Capture the cell that displays the provided text and extract its [X, Y] central coordinate. 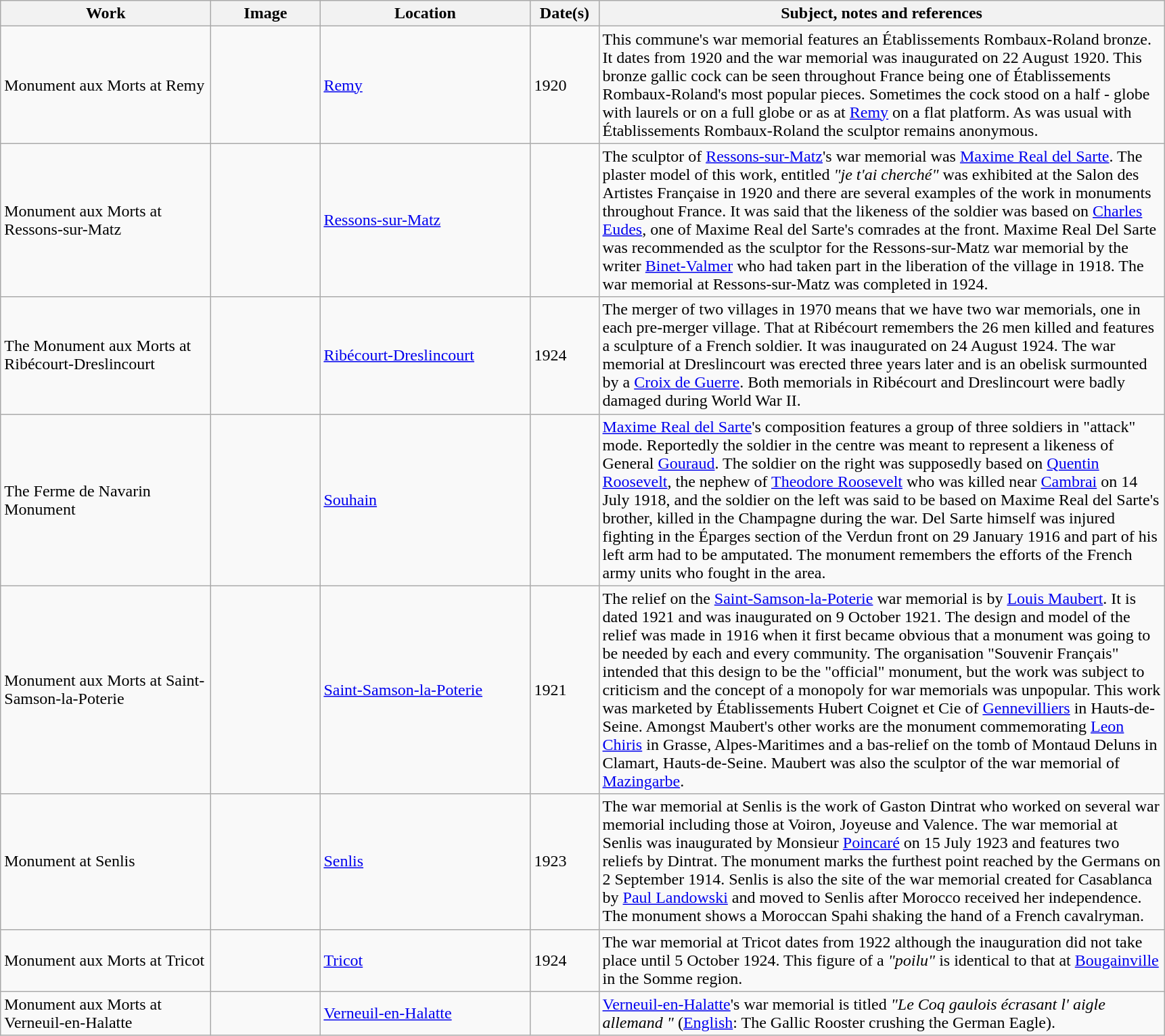
The Monument aux Morts at Ribécourt-Dreslincourt [106, 356]
Monument aux Morts at Saint-Samson-la-Poterie [106, 690]
The Ferme de Navarin Monument [106, 500]
Ressons-sur-Matz [425, 220]
Verneuil-en-Halatte's war memorial is titled "Le Coq gaulois écrasant l' aigle allemand " (English: The Gallic Rooster crushing the German Eagle). [882, 1013]
Monument aux Morts at Tricot [106, 960]
Tricot [425, 960]
Subject, notes and references [882, 14]
Monument at Senlis [106, 862]
Ribécourt-Dreslincourt [425, 356]
Saint-Samson-la-Poterie [425, 690]
Image [265, 14]
Souhain [425, 500]
1920 [564, 85]
Verneuil-en-Halatte [425, 1013]
1921 [564, 690]
Location [425, 14]
Remy [425, 85]
Senlis [425, 862]
Monument aux Morts at Remy [106, 85]
1923 [564, 862]
Monument aux Morts at Verneuil-en-Halatte [106, 1013]
Work [106, 14]
Date(s) [564, 14]
Monument aux Morts at Ressons-sur-Matz [106, 220]
